Determine the [x, y] coordinate at the center of the cell enclosing the given text.  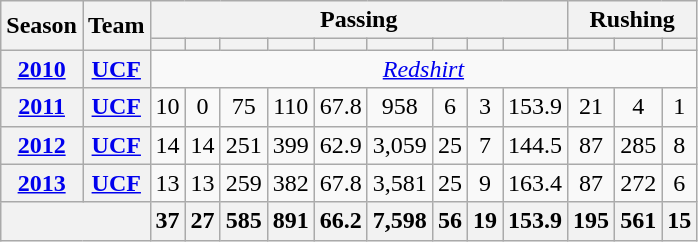
Team [116, 26]
75 [244, 107]
163.4 [536, 183]
37 [168, 221]
251 [244, 145]
56 [450, 221]
272 [638, 183]
144.5 [536, 145]
Redshirt [424, 69]
958 [400, 107]
10 [168, 107]
2010 [42, 69]
62.9 [340, 145]
285 [638, 145]
259 [244, 183]
66.2 [340, 221]
27 [202, 221]
1 [680, 107]
399 [290, 145]
382 [290, 183]
Passing [359, 20]
8 [680, 145]
585 [244, 221]
Season [42, 26]
19 [484, 221]
2011 [42, 107]
7 [484, 145]
561 [638, 221]
7,598 [400, 221]
110 [290, 107]
4 [638, 107]
9 [484, 183]
3,581 [400, 183]
2012 [42, 145]
3 [484, 107]
15 [680, 221]
195 [592, 221]
0 [202, 107]
2013 [42, 183]
891 [290, 221]
21 [592, 107]
Rushing [632, 20]
3,059 [400, 145]
